Capture the cell that displays the provided text and extract its (x, y) central coordinate. 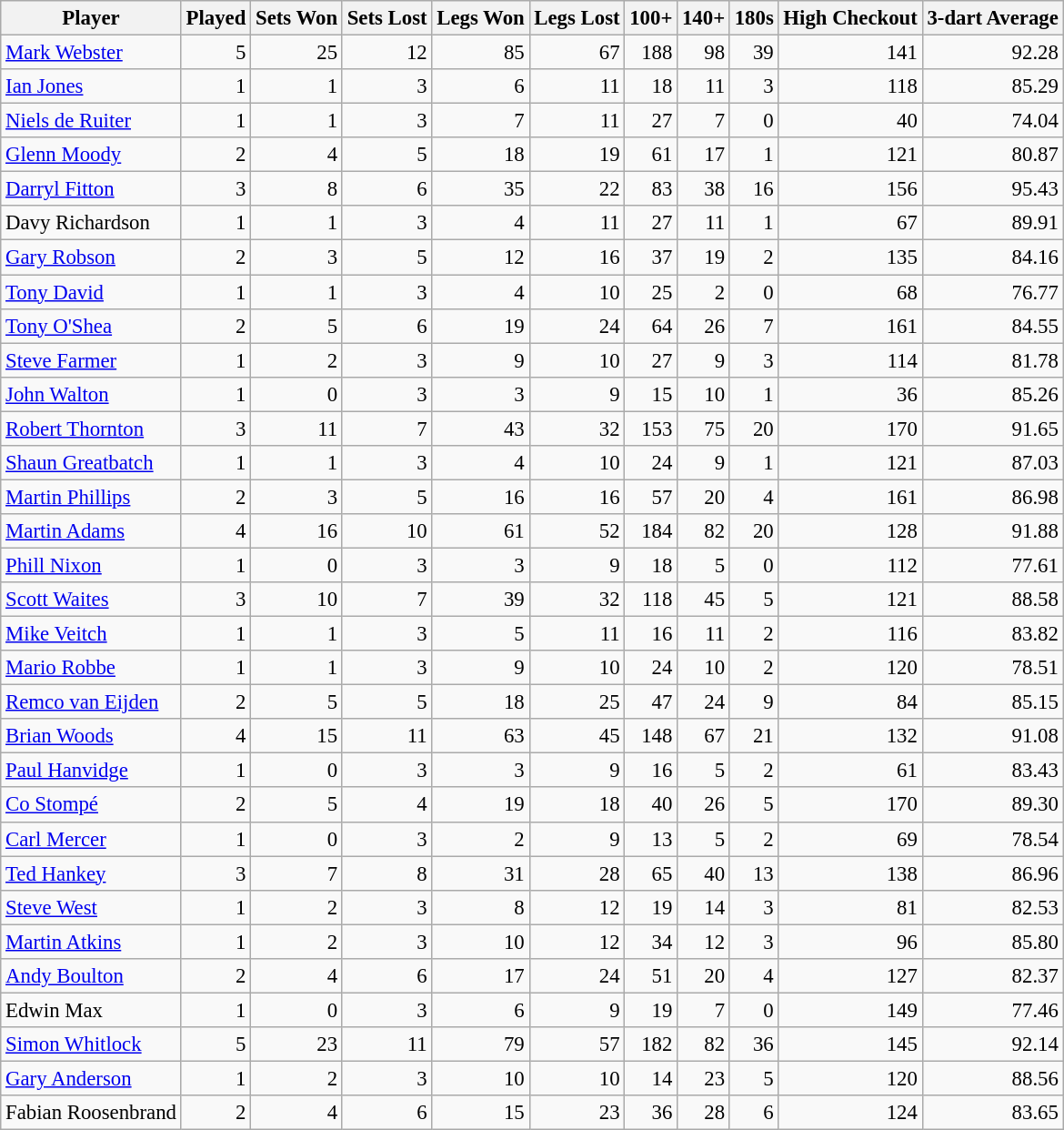
Carl Mercer (91, 839)
182 (651, 1044)
Sets Lost (387, 18)
124 (850, 1113)
Paul Hanvidge (91, 771)
63 (480, 736)
85.26 (993, 394)
47 (651, 702)
83.43 (993, 771)
65 (651, 873)
188 (651, 53)
74.04 (993, 121)
Mark Webster (91, 53)
Niels de Ruiter (91, 121)
Co Stompé (91, 805)
Tony David (91, 292)
83.65 (993, 1113)
184 (651, 531)
132 (850, 736)
Martin Phillips (91, 497)
Legs Won (480, 18)
38 (704, 189)
Simon Whitlock (91, 1044)
96 (850, 942)
Shaun Greatbatch (91, 463)
Fabian Roosenbrand (91, 1113)
100+ (651, 18)
Darryl Fitton (91, 189)
92.28 (993, 53)
85.80 (993, 942)
82.53 (993, 907)
91.08 (993, 736)
88.58 (993, 600)
86.98 (993, 497)
High Checkout (850, 18)
156 (850, 189)
Mario Robbe (91, 668)
64 (651, 326)
Player (91, 18)
Gary Robson (91, 257)
52 (577, 531)
148 (651, 736)
Ian Jones (91, 86)
Gary Anderson (91, 1078)
88.56 (993, 1078)
Martin Atkins (91, 942)
140+ (704, 18)
Scott Waites (91, 600)
138 (850, 873)
145 (850, 1044)
141 (850, 53)
79 (480, 1044)
Remco van Eijden (91, 702)
3-dart Average (993, 18)
Brian Woods (91, 736)
91.65 (993, 429)
116 (850, 634)
43 (480, 429)
76.77 (993, 292)
153 (651, 429)
Ted Hankey (91, 873)
82.37 (993, 976)
87.03 (993, 463)
92.14 (993, 1044)
Tony O'Shea (91, 326)
Mike Veitch (91, 634)
Edwin Max (91, 1010)
89.30 (993, 805)
Sets Won (296, 18)
21 (754, 736)
Steve West (91, 907)
128 (850, 531)
180s (754, 18)
22 (577, 189)
Glenn Moody (91, 155)
85.29 (993, 86)
80.87 (993, 155)
89.91 (993, 223)
Andy Boulton (91, 976)
69 (850, 839)
Steve Farmer (91, 360)
Legs Lost (577, 18)
34 (651, 942)
84 (850, 702)
114 (850, 360)
John Walton (91, 394)
84.55 (993, 326)
37 (651, 257)
83.82 (993, 634)
127 (850, 976)
31 (480, 873)
85 (480, 53)
35 (480, 189)
78.54 (993, 839)
95.43 (993, 189)
Phill Nixon (91, 565)
149 (850, 1010)
68 (850, 292)
Martin Adams (91, 531)
77.46 (993, 1010)
135 (850, 257)
85.15 (993, 702)
98 (704, 53)
91.88 (993, 531)
77.61 (993, 565)
81.78 (993, 360)
84.16 (993, 257)
81 (850, 907)
Played (216, 18)
Robert Thornton (91, 429)
83 (651, 189)
75 (704, 429)
51 (651, 976)
86.96 (993, 873)
78.51 (993, 668)
Davy Richardson (91, 223)
112 (850, 565)
